Output the (x, y) coordinate of the center of the cell containing the given text.  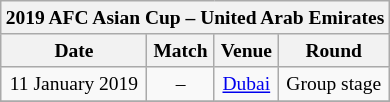
Date (74, 50)
Group stage (333, 84)
Match (180, 50)
11 January 2019 (74, 84)
– (180, 84)
Round (333, 50)
Dubai (246, 84)
2019 AFC Asian Cup – United Arab Emirates (195, 18)
Venue (246, 50)
